Scan for the cell matching the given text and deliver its [x, y] coordinate at center. 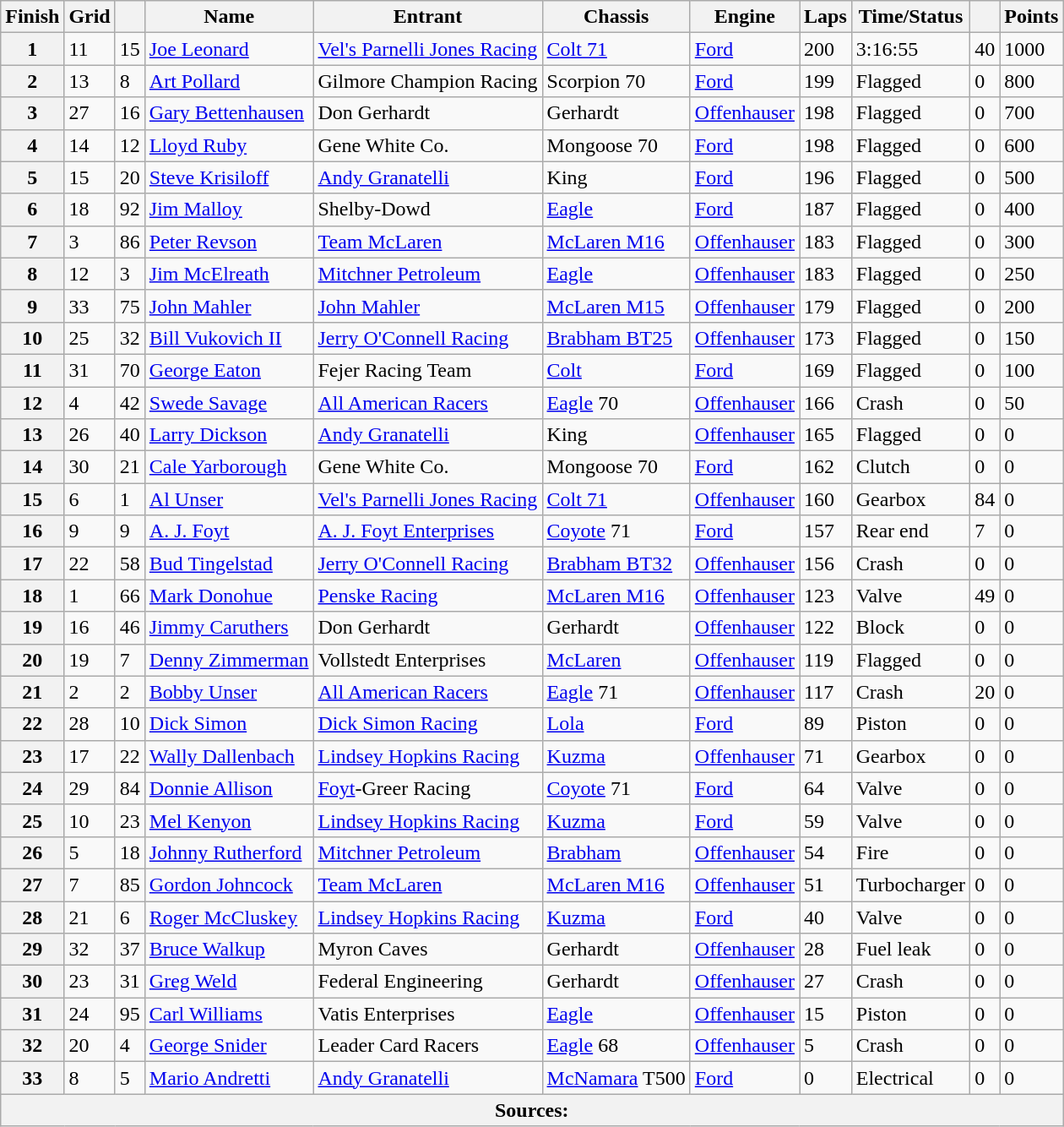
71 [825, 756]
Clutch [910, 467]
187 [825, 210]
Myron Caves [427, 950]
Greg Weld [229, 982]
Joe Leonard [229, 49]
166 [825, 403]
Bruce Walkup [229, 950]
Art Pollard [229, 81]
179 [825, 306]
117 [825, 692]
Peter Revson [229, 242]
165 [825, 435]
49 [985, 596]
150 [1032, 338]
100 [1032, 370]
173 [825, 338]
700 [1032, 113]
Lola [616, 724]
400 [1032, 210]
Bud Tingelstad [229, 563]
Shelby-Dowd [427, 210]
59 [825, 820]
Jim Malloy [229, 210]
A. J. Foyt [229, 531]
42 [130, 403]
Colt [616, 370]
Brabham [616, 852]
Engine [745, 17]
Lloyd Ruby [229, 145]
85 [130, 885]
Points [1032, 17]
250 [1032, 274]
Electrical [910, 1078]
Eagle 68 [616, 1046]
169 [825, 370]
George Eaton [229, 370]
Chassis [616, 17]
Larry Dickson [229, 435]
Eagle 71 [616, 692]
Gilmore Champion Racing [427, 81]
157 [825, 531]
Brabham BT25 [616, 338]
Johnny Rutherford [229, 852]
Laps [825, 17]
51 [825, 885]
50 [1032, 403]
156 [825, 563]
Scorpion 70 [616, 81]
64 [825, 788]
Cale Yarborough [229, 467]
Vatis Enterprises [427, 1014]
Gordon Johncock [229, 885]
Leader Card Racers [427, 1046]
89 [825, 724]
Steve Krisiloff [229, 177]
86 [130, 242]
Al Unser [229, 499]
Swede Savage [229, 403]
199 [825, 81]
Finish [32, 17]
162 [825, 467]
119 [825, 660]
Grid [90, 17]
Mel Kenyon [229, 820]
70 [130, 370]
Vollstedt Enterprises [427, 660]
600 [1032, 145]
Wally Dallenbach [229, 756]
Fuel leak [910, 950]
A. J. Foyt Enterprises [427, 531]
196 [825, 177]
Eagle 70 [616, 403]
Gary Bettenhausen [229, 113]
Mario Andretti [229, 1078]
Roger McCluskey [229, 917]
46 [130, 628]
Dick Simon Racing [427, 724]
3:16:55 [910, 49]
1000 [1032, 49]
Mark Donohue [229, 596]
McLaren M15 [616, 306]
500 [1032, 177]
McLaren [616, 660]
66 [130, 596]
123 [825, 596]
54 [825, 852]
Turbocharger [910, 885]
92 [130, 210]
McNamara T500 [616, 1078]
37 [130, 950]
Bobby Unser [229, 692]
Brabham BT32 [616, 563]
Block [910, 628]
Fire [910, 852]
800 [1032, 81]
Jim McElreath [229, 274]
Penske Racing [427, 596]
Time/Status [910, 17]
Entrant [427, 17]
Jimmy Caruthers [229, 628]
Donnie Allison [229, 788]
160 [825, 499]
George Snider [229, 1046]
122 [825, 628]
Carl Williams [229, 1014]
Bill Vukovich II [229, 338]
Name [229, 17]
75 [130, 306]
Foyt-Greer Racing [427, 788]
Denny Zimmerman [229, 660]
Dick Simon [229, 724]
Federal Engineering [427, 982]
300 [1032, 242]
Fejer Racing Team [427, 370]
58 [130, 563]
95 [130, 1014]
Sources: [532, 1110]
Rear end [910, 531]
